Return (x, y) of the center of cell containing provided text 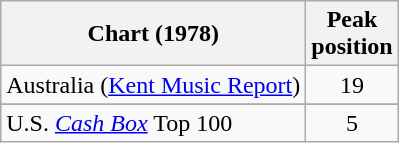
Australia (Kent Music Report) (154, 85)
Chart (1978) (154, 34)
U.S. Cash Box Top 100 (154, 123)
19 (352, 85)
5 (352, 123)
Peakposition (352, 34)
